Determine the [x, y] coordinate at the center of the cell enclosing the given text.  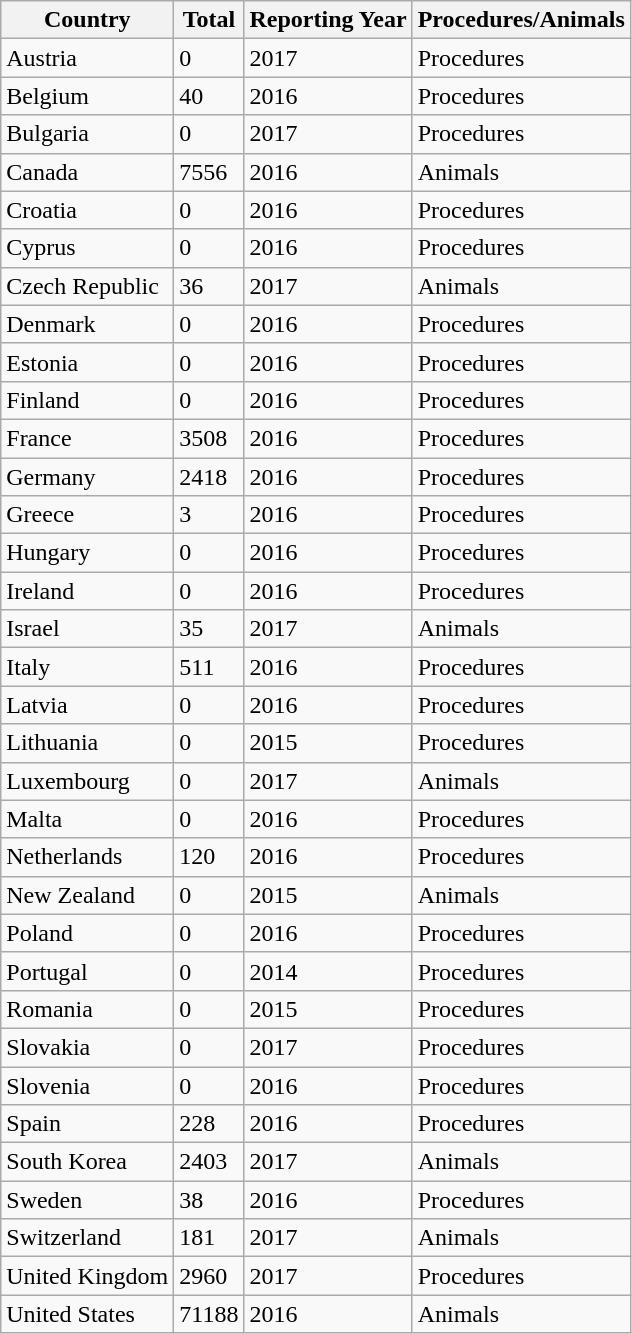
Total [209, 20]
3508 [209, 438]
Denmark [88, 324]
New Zealand [88, 895]
40 [209, 96]
Israel [88, 629]
Greece [88, 515]
Croatia [88, 210]
Romania [88, 1009]
228 [209, 1124]
Cyprus [88, 248]
2403 [209, 1162]
Latvia [88, 705]
Poland [88, 933]
Procedures/Animals [521, 20]
2014 [328, 971]
France [88, 438]
Estonia [88, 362]
511 [209, 667]
35 [209, 629]
Ireland [88, 591]
United States [88, 1314]
Belgium [88, 96]
Germany [88, 477]
United Kingdom [88, 1276]
Finland [88, 400]
Hungary [88, 553]
Lithuania [88, 743]
38 [209, 1200]
Canada [88, 172]
Czech Republic [88, 286]
Spain [88, 1124]
Slovenia [88, 1085]
Austria [88, 58]
Reporting Year [328, 20]
South Korea [88, 1162]
2418 [209, 477]
36 [209, 286]
Country [88, 20]
Sweden [88, 1200]
Italy [88, 667]
Bulgaria [88, 134]
Portugal [88, 971]
Netherlands [88, 857]
2960 [209, 1276]
71188 [209, 1314]
Switzerland [88, 1238]
181 [209, 1238]
Slovakia [88, 1047]
120 [209, 857]
Malta [88, 819]
Luxembourg [88, 781]
7556 [209, 172]
3 [209, 515]
